From the cell containing the given text, extract its center point as (x, y) coordinate. 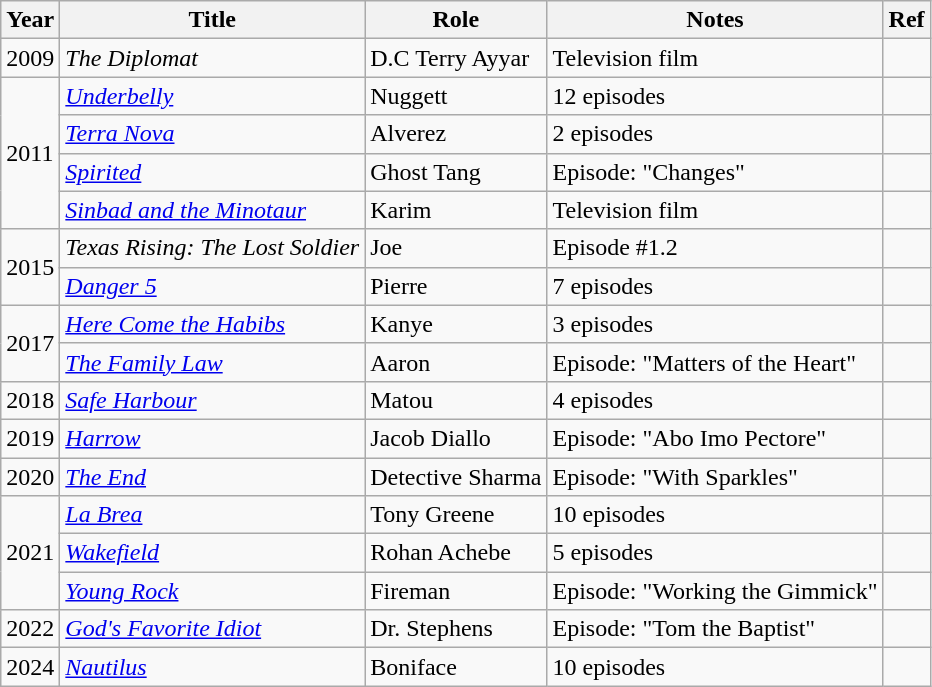
Alverez (456, 134)
God's Favorite Idiot (212, 629)
2015 (30, 267)
La Brea (212, 515)
2017 (30, 343)
Year (30, 20)
Jacob Diallo (456, 438)
The Diplomat (212, 58)
Detective Sharma (456, 477)
Safe Harbour (212, 400)
Kanye (456, 324)
Terra Nova (212, 134)
Nautilus (212, 667)
Texas Rising: The Lost Soldier (212, 248)
Harrow (212, 438)
Nuggett (456, 96)
Role (456, 20)
7 episodes (715, 286)
D.C Terry Ayyar (456, 58)
Title (212, 20)
Episode: "With Sparkles" (715, 477)
Spirited (212, 172)
2011 (30, 153)
2020 (30, 477)
Boniface (456, 667)
2024 (30, 667)
2 episodes (715, 134)
Episode: "Matters of the Heart" (715, 362)
Karim (456, 210)
Episode: "Tom the Baptist" (715, 629)
Sinbad and the Minotaur (212, 210)
The Family Law (212, 362)
2018 (30, 400)
4 episodes (715, 400)
Danger 5 (212, 286)
Dr. Stephens (456, 629)
Episode: "Abo Imo Pectore" (715, 438)
Joe (456, 248)
Young Rock (212, 591)
Fireman (456, 591)
Matou (456, 400)
Tony Greene (456, 515)
Wakefield (212, 553)
2022 (30, 629)
2021 (30, 553)
Ref (906, 20)
3 episodes (715, 324)
Rohan Achebe (456, 553)
Notes (715, 20)
Episode: "Working the Gimmick" (715, 591)
Underbelly (212, 96)
Here Come the Habibs (212, 324)
Pierre (456, 286)
2009 (30, 58)
Aaron (456, 362)
Episode: "Changes" (715, 172)
5 episodes (715, 553)
Ghost Tang (456, 172)
2019 (30, 438)
Episode #1.2 (715, 248)
The End (212, 477)
12 episodes (715, 96)
